Return [x, y] of the center of cell containing provided text 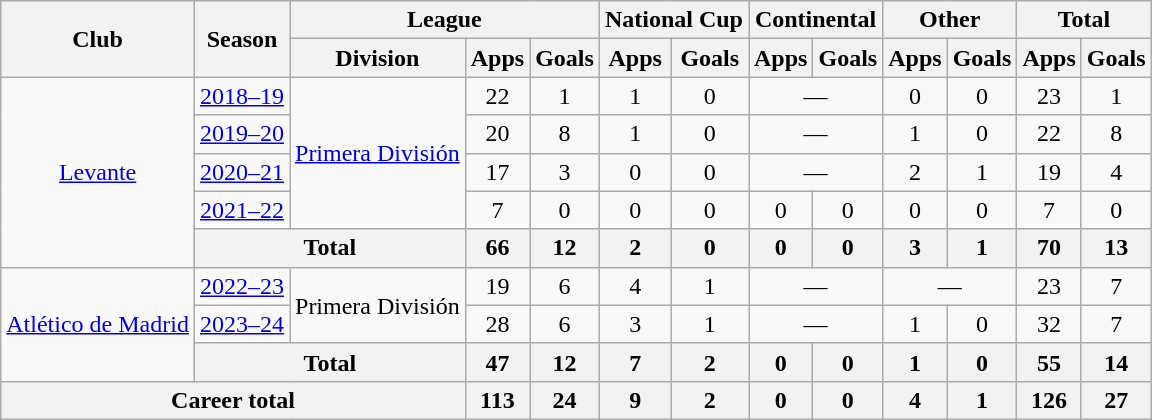
Other [950, 20]
2019–20 [242, 134]
Atlético de Madrid [98, 324]
Division [378, 58]
32 [1049, 324]
Club [98, 39]
9 [635, 400]
66 [497, 248]
27 [1116, 400]
National Cup [674, 20]
Career total [233, 400]
20 [497, 134]
70 [1049, 248]
47 [497, 362]
28 [497, 324]
Season [242, 39]
Levante [98, 172]
2020–21 [242, 172]
14 [1116, 362]
2018–19 [242, 96]
2022–23 [242, 286]
113 [497, 400]
126 [1049, 400]
2021–22 [242, 210]
17 [497, 172]
24 [565, 400]
55 [1049, 362]
Continental [815, 20]
2023–24 [242, 324]
13 [1116, 248]
League [445, 20]
